Find where the given text appears and provide that cell's center as (x, y) coordinate. 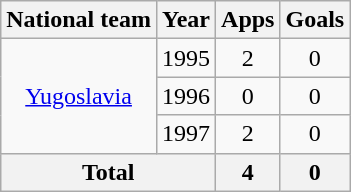
Yugoslavia (79, 96)
Year (186, 20)
National team (79, 20)
1996 (186, 96)
Total (108, 172)
4 (248, 172)
Apps (248, 20)
1995 (186, 58)
Goals (315, 20)
1997 (186, 134)
